Determine the [X, Y] coordinate at the center of the cell enclosing the given text.  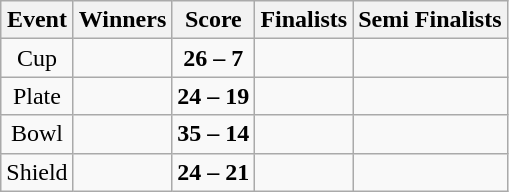
Plate [37, 96]
Finalists [304, 20]
Score [214, 20]
24 – 21 [214, 172]
Semi Finalists [430, 20]
Winners [122, 20]
Bowl [37, 134]
Cup [37, 58]
Shield [37, 172]
Event [37, 20]
26 – 7 [214, 58]
24 – 19 [214, 96]
35 – 14 [214, 134]
